Capture the cell that displays the provided text and extract its [X, Y] central coordinate. 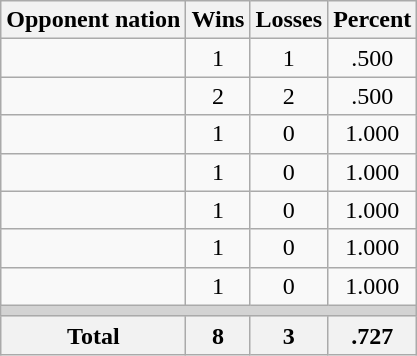
3 [289, 335]
Total [94, 335]
Losses [289, 20]
.727 [372, 335]
8 [218, 335]
Opponent nation [94, 20]
Percent [372, 20]
Wins [218, 20]
